Scan for the cell matching the given text and deliver its [X, Y] coordinate at center. 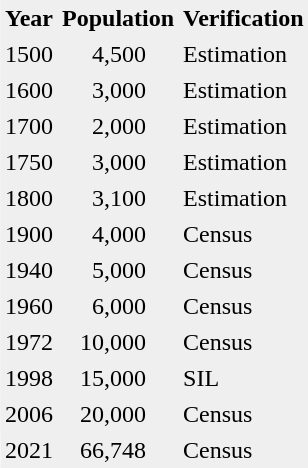
2006 [30, 414]
15,000 [118, 378]
1750 [30, 162]
1972 [30, 342]
3,100 [118, 198]
6,000 [118, 306]
20,000 [118, 414]
Population [118, 18]
4,500 [118, 54]
1800 [30, 198]
4,000 [118, 234]
1940 [30, 270]
1960 [30, 306]
1500 [30, 54]
1998 [30, 378]
1900 [30, 234]
1600 [30, 90]
66,748 [118, 450]
10,000 [118, 342]
1700 [30, 126]
2021 [30, 450]
2,000 [118, 126]
Year [30, 18]
Verification [244, 18]
SIL [244, 378]
5,000 [118, 270]
